Search for the cell housing the specified text and yield its [X, Y] center coordinate. 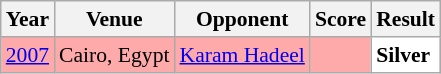
Silver [406, 55]
Karam Hadeel [242, 55]
Score [340, 19]
Opponent [242, 19]
Cairo, Egypt [114, 55]
Result [406, 19]
2007 [28, 55]
Venue [114, 19]
Year [28, 19]
